Output the [X, Y] coordinate of the center of the cell containing the given text.  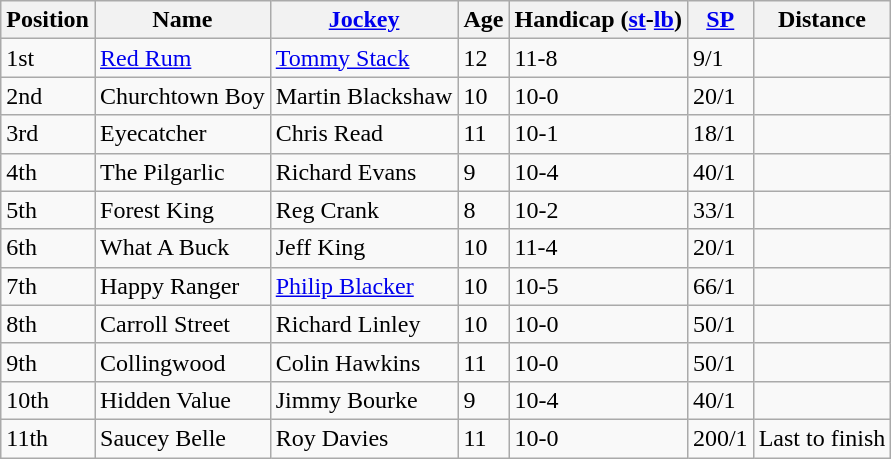
11-4 [598, 248]
3rd [48, 134]
2nd [48, 96]
Collingwood [182, 362]
11-8 [598, 58]
8th [48, 324]
9th [48, 362]
Colin Hawkins [364, 362]
5th [48, 210]
Richard Evans [364, 172]
6th [48, 248]
Forest King [182, 210]
Position [48, 20]
18/1 [720, 134]
7th [48, 286]
Tommy Stack [364, 58]
Red Rum [182, 58]
Jockey [364, 20]
10-5 [598, 286]
Chris Read [364, 134]
Happy Ranger [182, 286]
10th [48, 400]
66/1 [720, 286]
4th [48, 172]
What A Buck [182, 248]
Roy Davies [364, 438]
Martin Blackshaw [364, 96]
200/1 [720, 438]
Philip Blacker [364, 286]
SP [720, 20]
Reg Crank [364, 210]
Hidden Value [182, 400]
11th [48, 438]
33/1 [720, 210]
Last to finish [822, 438]
1st [48, 58]
Handicap (st-lb) [598, 20]
Age [484, 20]
Saucey Belle [182, 438]
Richard Linley [364, 324]
Carroll Street [182, 324]
The Pilgarlic [182, 172]
10-1 [598, 134]
Distance [822, 20]
9/1 [720, 58]
Name [182, 20]
Eyecatcher [182, 134]
10-2 [598, 210]
12 [484, 58]
Jimmy Bourke [364, 400]
Jeff King [364, 248]
Churchtown Boy [182, 96]
8 [484, 210]
